Provide the [X, Y] coordinate of the cell's center where the given text is located.  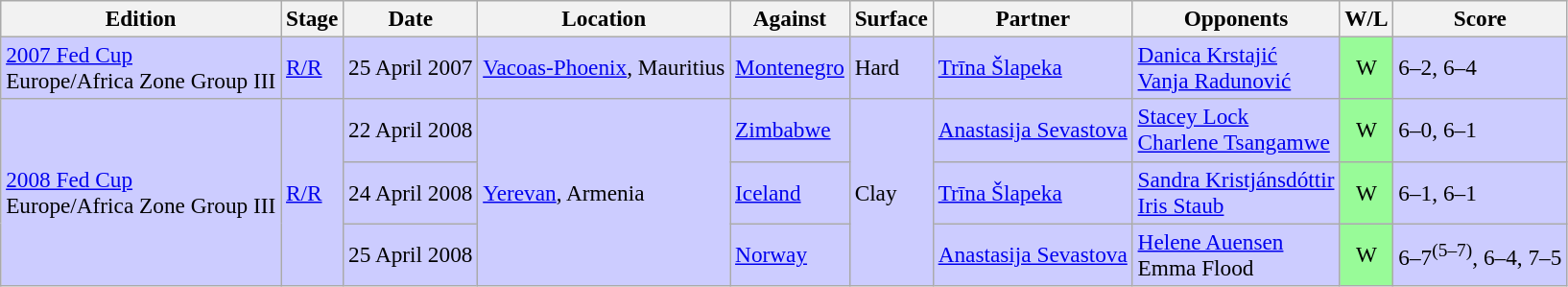
6–2, 6–4 [1480, 67]
6–1, 6–1 [1480, 192]
Against [791, 18]
Surface [891, 18]
2007 Fed Cup Europe/Africa Zone Group III [141, 67]
24 April 2008 [411, 192]
Yerevan, Armenia [605, 192]
Score [1480, 18]
2008 Fed Cup Europe/Africa Zone Group III [141, 192]
6–7(5–7), 6–4, 7–5 [1480, 253]
Edition [141, 18]
Stage [313, 18]
Sandra Kristjánsdóttir Iris Staub [1236, 192]
6–0, 6–1 [1480, 131]
Danica Krstajić Vanja Radunović [1236, 67]
Iceland [791, 192]
25 April 2007 [411, 67]
Zimbabwe [791, 131]
W/L [1366, 18]
Opponents [1236, 18]
Vacoas-Phoenix, Mauritius [605, 67]
Stacey Lock Charlene Tsangamwe [1236, 131]
22 April 2008 [411, 131]
Clay [891, 192]
Date [411, 18]
Hard [891, 67]
25 April 2008 [411, 253]
Norway [791, 253]
Partner [1033, 18]
Location [605, 18]
Montenegro [791, 67]
Helene Auensen Emma Flood [1236, 253]
